Provide the (x, y) coordinate of the cell's center where the given text is located.  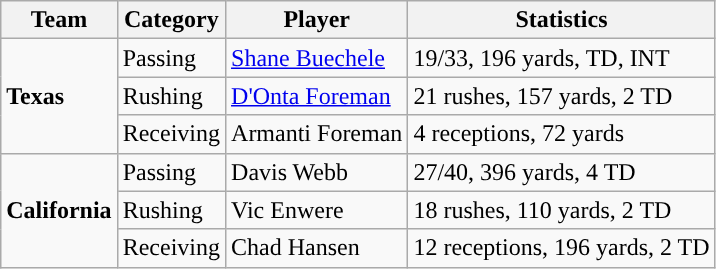
Shane Buechele (317, 58)
Player (317, 20)
Vic Enwere (317, 210)
Armanti Foreman (317, 134)
Chad Hansen (317, 248)
Davis Webb (317, 172)
4 receptions, 72 yards (562, 134)
27/40, 396 yards, 4 TD (562, 172)
D'Onta Foreman (317, 96)
12 receptions, 196 yards, 2 TD (562, 248)
Team (59, 20)
California (59, 210)
Category (171, 20)
Statistics (562, 20)
Texas (59, 96)
19/33, 196 yards, TD, INT (562, 58)
21 rushes, 157 yards, 2 TD (562, 96)
18 rushes, 110 yards, 2 TD (562, 210)
